Provide the (X, Y) coordinate of the cell's center where the given text is located.  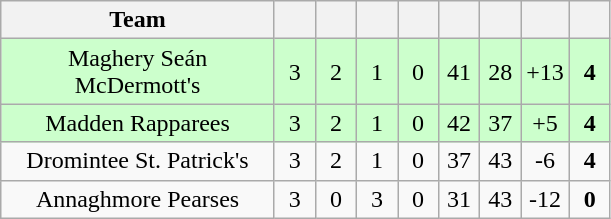
31 (460, 199)
-12 (546, 199)
Maghery Seán McDermott's (138, 72)
Annaghmore Pearses (138, 199)
Dromintee St. Patrick's (138, 161)
+5 (546, 123)
Team (138, 20)
+13 (546, 72)
Madden Rapparees (138, 123)
28 (500, 72)
-6 (546, 161)
42 (460, 123)
41 (460, 72)
